Return (x, y) of the center of cell containing provided text 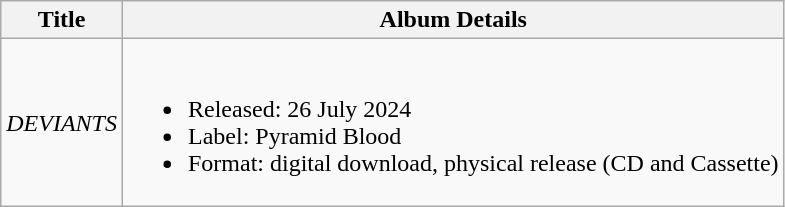
DEVIANTS (62, 122)
Released: 26 July 2024Label: Pyramid BloodFormat: digital download, physical release (CD and Cassette) (453, 122)
Album Details (453, 20)
Title (62, 20)
